Search for the cell housing the specified text and yield its [X, Y] center coordinate. 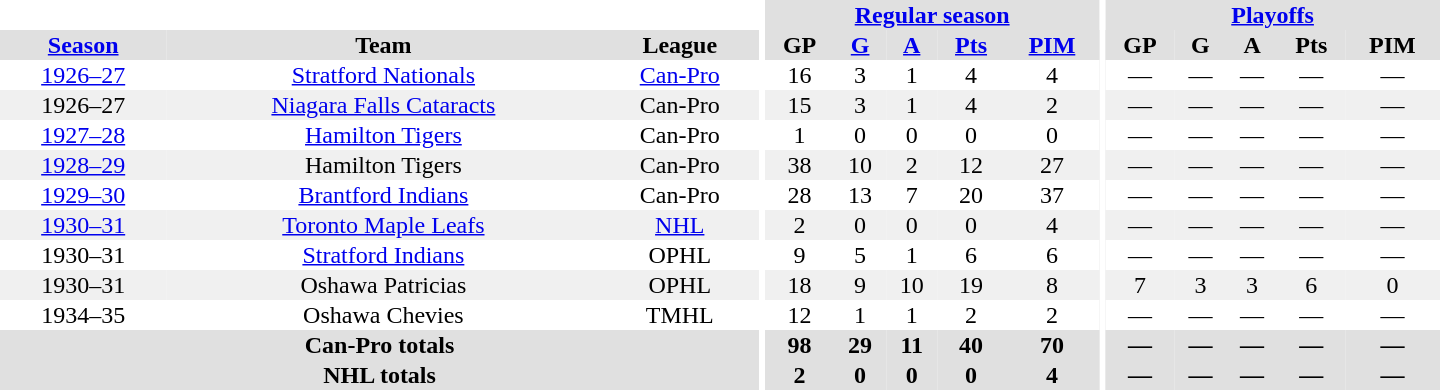
13 [860, 195]
16 [800, 75]
1934–35 [83, 315]
5 [860, 255]
38 [800, 165]
Oshawa Chevies [383, 315]
NHL [680, 225]
Niagara Falls Cataracts [383, 105]
Oshawa Patricias [383, 285]
Can-Pro totals [380, 345]
1927–28 [83, 135]
Season [83, 45]
29 [860, 345]
98 [800, 345]
Regular season [932, 15]
1929–30 [83, 195]
Stratford Indians [383, 255]
70 [1052, 345]
NHL totals [380, 375]
27 [1052, 165]
Stratford Nationals [383, 75]
19 [972, 285]
Brantford Indians [383, 195]
28 [800, 195]
18 [800, 285]
Toronto Maple Leafs [383, 225]
15 [800, 105]
37 [1052, 195]
Playoffs [1272, 15]
8 [1052, 285]
11 [912, 345]
40 [972, 345]
TMHL [680, 315]
Team [383, 45]
League [680, 45]
1928–29 [83, 165]
20 [972, 195]
